Search for the cell housing the specified text and yield its (x, y) center coordinate. 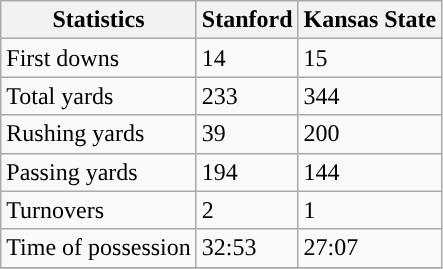
14 (247, 58)
Kansas State (370, 20)
200 (370, 134)
194 (247, 172)
233 (247, 96)
1 (370, 210)
344 (370, 96)
Total yards (99, 96)
2 (247, 210)
Passing yards (99, 172)
Statistics (99, 20)
Time of possession (99, 248)
First downs (99, 58)
144 (370, 172)
27:07 (370, 248)
32:53 (247, 248)
Rushing yards (99, 134)
Stanford (247, 20)
39 (247, 134)
Turnovers (99, 210)
15 (370, 58)
